Find where the given text appears and provide that cell's center as (x, y) coordinate. 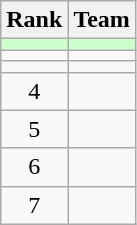
6 (34, 167)
Team (102, 20)
5 (34, 129)
Rank (34, 20)
7 (34, 205)
4 (34, 91)
